Output the [X, Y] coordinate of the center of the cell containing the given text.  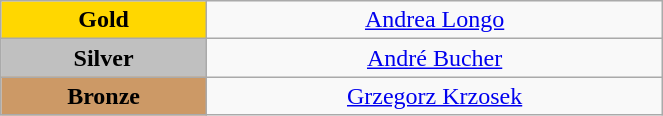
Gold [104, 20]
Grzegorz Krzosek [434, 96]
André Bucher [434, 58]
Silver [104, 58]
Andrea Longo [434, 20]
Bronze [104, 96]
